From the cell containing the given text, extract its center point as (X, Y) coordinate. 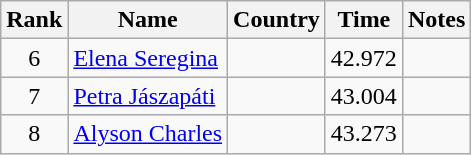
Petra Jászapáti (148, 96)
8 (34, 134)
Notes (436, 20)
Rank (34, 20)
Time (364, 20)
Name (148, 20)
Alyson Charles (148, 134)
43.273 (364, 134)
Country (277, 20)
7 (34, 96)
6 (34, 58)
43.004 (364, 96)
Elena Seregina (148, 58)
42.972 (364, 58)
